Pinpoint the cell where the given text exists, returning its (x, y) midpoint coordinate. 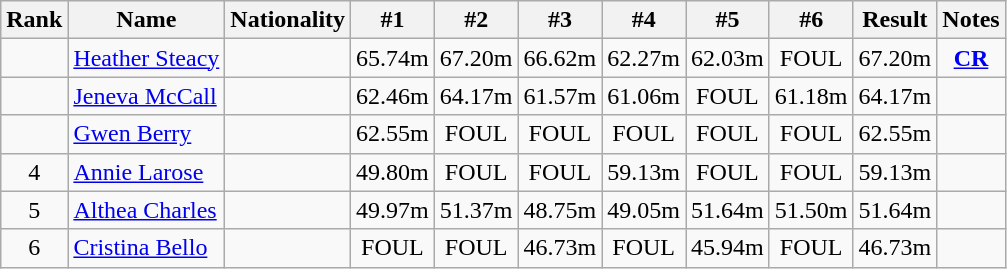
#2 (476, 20)
Notes (971, 20)
#5 (728, 20)
4 (34, 172)
#1 (393, 20)
62.03m (728, 58)
51.37m (476, 210)
62.46m (393, 96)
62.27m (644, 58)
61.18m (811, 96)
5 (34, 210)
Gwen Berry (146, 134)
Nationality (288, 20)
6 (34, 248)
#3 (560, 20)
#4 (644, 20)
CR (971, 58)
49.80m (393, 172)
Jeneva McCall (146, 96)
61.57m (560, 96)
48.75m (560, 210)
51.50m (811, 210)
Althea Charles (146, 210)
Rank (34, 20)
Cristina Bello (146, 248)
Annie Larose (146, 172)
Heather Steacy (146, 58)
61.06m (644, 96)
66.62m (560, 58)
Name (146, 20)
49.05m (644, 210)
65.74m (393, 58)
49.97m (393, 210)
#6 (811, 20)
45.94m (728, 248)
Result (895, 20)
